Output the (x, y) coordinate of the center of the cell containing the given text.  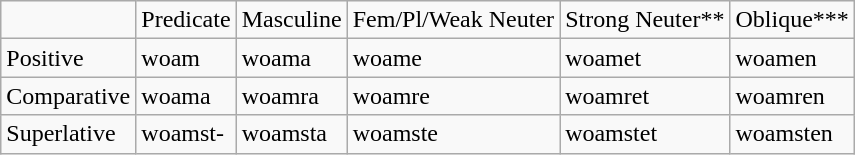
Comparative (68, 96)
woamret (645, 96)
woamen (792, 58)
Positive (68, 58)
woamst- (186, 134)
woamsten (792, 134)
woamste (453, 134)
woamstet (645, 134)
woame (453, 58)
Fem/Pl/Weak Neuter (453, 20)
woamra (292, 96)
Predicate (186, 20)
Strong Neuter** (645, 20)
Masculine (292, 20)
woamsta (292, 134)
Oblique*** (792, 20)
woamet (645, 58)
woamren (792, 96)
woamre (453, 96)
woam (186, 58)
Superlative (68, 134)
